Search for the cell housing the specified text and yield its (X, Y) center coordinate. 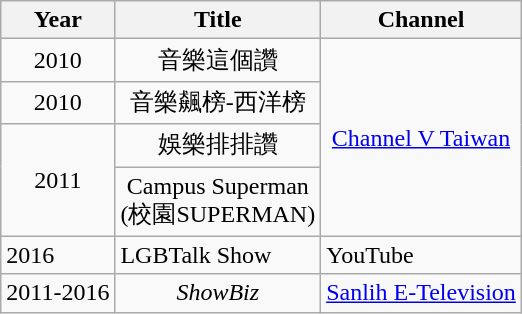
Title (218, 20)
音樂這個讚 (218, 60)
LGBTalk Show (218, 255)
ShowBiz (218, 293)
Channel V Taiwan (422, 138)
娛樂排排讚 (218, 146)
Sanlih E-Television (422, 293)
音樂飆榜-西洋榜 (218, 102)
Year (58, 20)
Campus Superman (校園SUPERMAN) (218, 201)
2011 (58, 180)
2011-2016 (58, 293)
2016 (58, 255)
Channel (422, 20)
YouTube (422, 255)
